Determine the [x, y] coordinate at the center of the cell enclosing the given text.  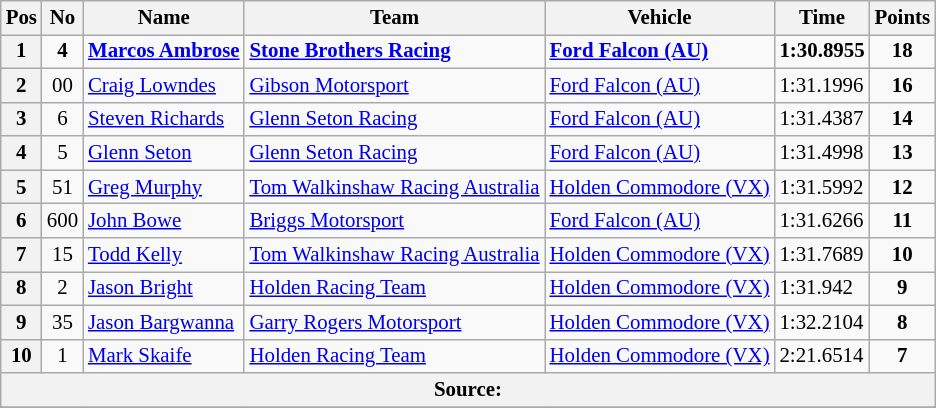
600 [62, 221]
Todd Kelly [164, 255]
Team [394, 18]
John Bowe [164, 221]
18 [902, 51]
11 [902, 221]
1:31.7689 [822, 255]
Glenn Seton [164, 153]
14 [902, 119]
1:31.6266 [822, 221]
Jason Bargwanna [164, 322]
Pos [22, 18]
1:32.2104 [822, 322]
Mark Skaife [164, 356]
Gibson Motorsport [394, 85]
Marcos Ambrose [164, 51]
Source: [468, 390]
3 [22, 119]
Stone Brothers Racing [394, 51]
Craig Lowndes [164, 85]
Time [822, 18]
Points [902, 18]
1:31.942 [822, 288]
Garry Rogers Motorsport [394, 322]
15 [62, 255]
35 [62, 322]
Briggs Motorsport [394, 221]
2:21.6514 [822, 356]
1:31.1996 [822, 85]
Vehicle [660, 18]
1:31.5992 [822, 187]
Name [164, 18]
16 [902, 85]
Steven Richards [164, 119]
13 [902, 153]
1:30.8955 [822, 51]
12 [902, 187]
Greg Murphy [164, 187]
No [62, 18]
Jason Bright [164, 288]
1:31.4387 [822, 119]
1:31.4998 [822, 153]
00 [62, 85]
51 [62, 187]
